Extract the (X, Y) coordinate from the center of the cell holding the provided text.  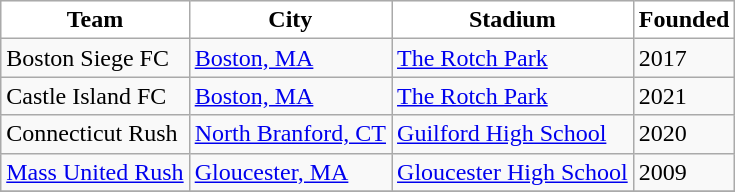
Stadium (513, 20)
Gloucester High School (513, 172)
Connecticut Rush (95, 134)
City (290, 20)
Mass United Rush (95, 172)
Team (95, 20)
2017 (684, 58)
Boston Siege FC (95, 58)
Guilford High School (513, 134)
Gloucester, MA (290, 172)
North Branford, CT (290, 134)
2009 (684, 172)
2021 (684, 96)
2020 (684, 134)
Founded (684, 20)
Castle Island FC (95, 96)
